For the text-containing cell, return its midpoint in (x, y) coordinate format. 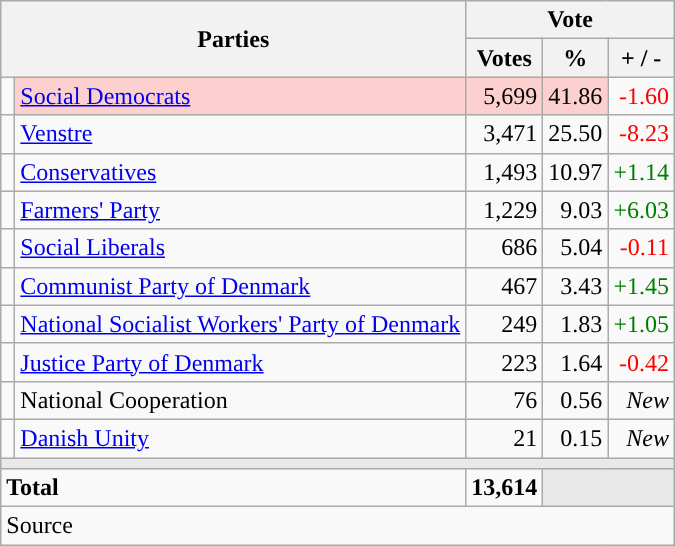
0.56 (576, 400)
-0.42 (642, 362)
9.03 (576, 210)
National Socialist Workers' Party of Denmark (240, 324)
10.97 (576, 172)
13,614 (504, 488)
Conservatives (240, 172)
5,699 (504, 96)
Justice Party of Denmark (240, 362)
21 (504, 438)
+6.03 (642, 210)
0.15 (576, 438)
Farmers' Party (240, 210)
-1.60 (642, 96)
% (576, 58)
223 (504, 362)
+ / - (642, 58)
Social Democrats (240, 96)
National Cooperation (240, 400)
Total (234, 488)
1,229 (504, 210)
-8.23 (642, 134)
249 (504, 324)
3,471 (504, 134)
Venstre (240, 134)
-0.11 (642, 248)
1.64 (576, 362)
25.50 (576, 134)
3.43 (576, 286)
467 (504, 286)
Social Liberals (240, 248)
+1.05 (642, 324)
1,493 (504, 172)
76 (504, 400)
Communist Party of Denmark (240, 286)
Danish Unity (240, 438)
+1.45 (642, 286)
5.04 (576, 248)
Vote (570, 20)
Votes (504, 58)
41.86 (576, 96)
+1.14 (642, 172)
686 (504, 248)
Parties (234, 39)
Source (338, 526)
1.83 (576, 324)
